Pinpoint the cell where the given text exists, returning its [X, Y] midpoint coordinate. 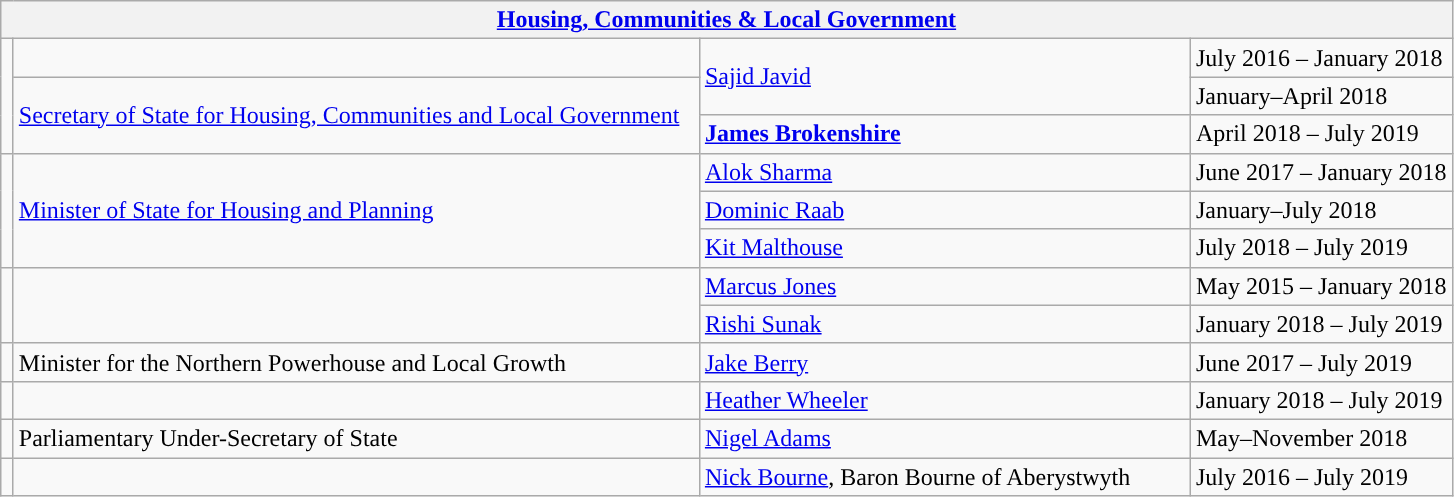
July 2016 – January 2018 [1321, 58]
Secretary of State for Housing, Communities and Local Government [356, 115]
Sajid Javid [944, 77]
Rishi Sunak [944, 324]
Kit Malthouse [944, 248]
June 2017 – January 2018 [1321, 172]
Dominic Raab [944, 210]
Nick Bourne, Baron Bourne of Aberystwyth [944, 477]
January–July 2018 [1321, 210]
Minister of State for Housing and Planning [356, 210]
April 2018 – July 2019 [1321, 134]
January–April 2018 [1321, 96]
May 2015 – January 2018 [1321, 286]
Alok Sharma [944, 172]
Heather Wheeler [944, 400]
Housing, Communities & Local Government [726, 20]
Jake Berry [944, 362]
Minister for the Northern Powerhouse and Local Growth [356, 362]
May–November 2018 [1321, 438]
July 2018 – July 2019 [1321, 248]
July 2016 – July 2019 [1321, 477]
June 2017 – July 2019 [1321, 362]
Marcus Jones [944, 286]
Nigel Adams [944, 438]
James Brokenshire [944, 134]
Parliamentary Under-Secretary of State [356, 438]
